Provide the (x, y) coordinate of the cell's center where the given text is located.  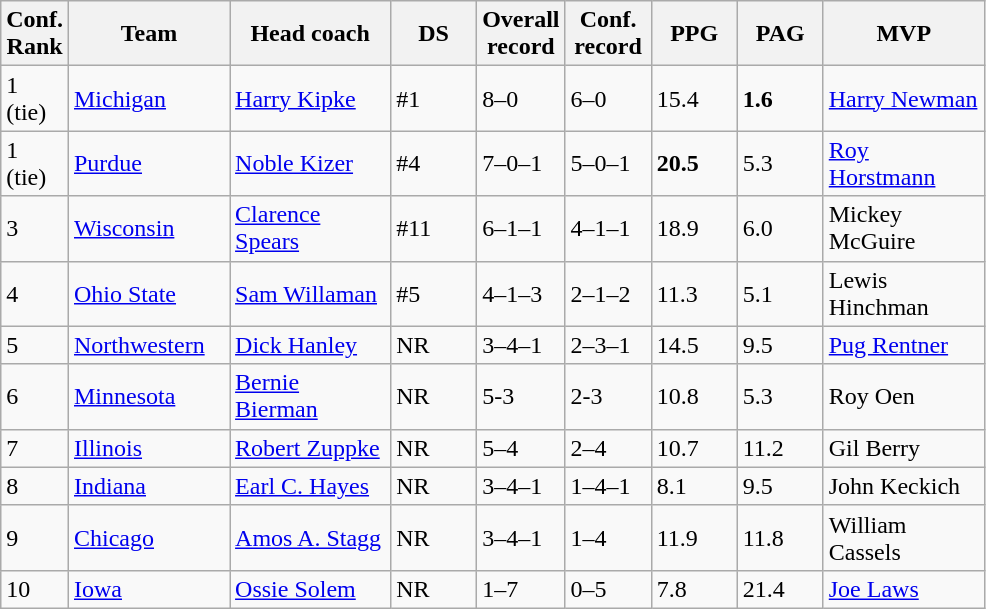
Roy Oen (904, 396)
3 (35, 228)
Wisconsin (148, 228)
Sam Willaman (310, 294)
Head coach (310, 34)
Illinois (148, 448)
11.8 (780, 538)
Pug Rentner (904, 345)
William Cassels (904, 538)
Team (148, 34)
Iowa (148, 589)
Joe Laws (904, 589)
Ossie Solem (310, 589)
Roy Horstmann (904, 164)
14.5 (694, 345)
Michigan (148, 98)
Earl C. Hayes (310, 486)
11.2 (780, 448)
MVP (904, 34)
8–0 (521, 98)
4 (35, 294)
0–5 (608, 589)
4–1–3 (521, 294)
7–0–1 (521, 164)
2–3–1 (608, 345)
11.9 (694, 538)
9 (35, 538)
10.8 (694, 396)
#5 (434, 294)
Conf. Rank (35, 34)
Noble Kizer (310, 164)
Bernie Bierman (310, 396)
1.6 (780, 98)
7 (35, 448)
2–1–2 (608, 294)
2-3 (608, 396)
Amos A. Stagg (310, 538)
5–4 (521, 448)
DS (434, 34)
Harry Newman (904, 98)
Harry Kipke (310, 98)
1–4–1 (608, 486)
6–0 (608, 98)
1–4 (608, 538)
John Keckich (904, 486)
6.0 (780, 228)
Minnesota (148, 396)
#4 (434, 164)
21.4 (780, 589)
5-3 (521, 396)
15.4 (694, 98)
5–0–1 (608, 164)
4–1–1 (608, 228)
Lewis Hinchman (904, 294)
5 (35, 345)
Northwestern (148, 345)
8 (35, 486)
Dick Hanley (310, 345)
6 (35, 396)
Chicago (148, 538)
18.9 (694, 228)
Gil Berry (904, 448)
#1 (434, 98)
8.1 (694, 486)
5.1 (780, 294)
Ohio State (148, 294)
11.3 (694, 294)
Overall record (521, 34)
2–4 (608, 448)
Indiana (148, 486)
7.8 (694, 589)
10.7 (694, 448)
Robert Zuppke (310, 448)
PPG (694, 34)
Conf. record (608, 34)
#11 (434, 228)
10 (35, 589)
6–1–1 (521, 228)
Clarence Spears (310, 228)
PAG (780, 34)
Mickey McGuire (904, 228)
20.5 (694, 164)
1–7 (521, 589)
Purdue (148, 164)
